Extract the (x, y) coordinate from the center of the cell holding the provided text.  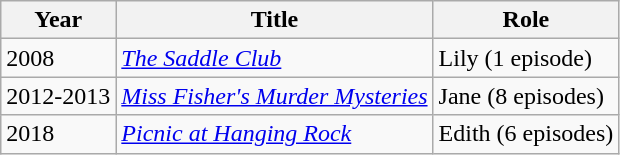
The Saddle Club (274, 58)
2018 (58, 134)
2008 (58, 58)
Lily (1 episode) (526, 58)
Year (58, 20)
Miss Fisher's Murder Mysteries (274, 96)
Jane (8 episodes) (526, 96)
Role (526, 20)
Picnic at Hanging Rock (274, 134)
2012-2013 (58, 96)
Title (274, 20)
Edith (6 episodes) (526, 134)
